Search for the cell housing the specified text and yield its [x, y] center coordinate. 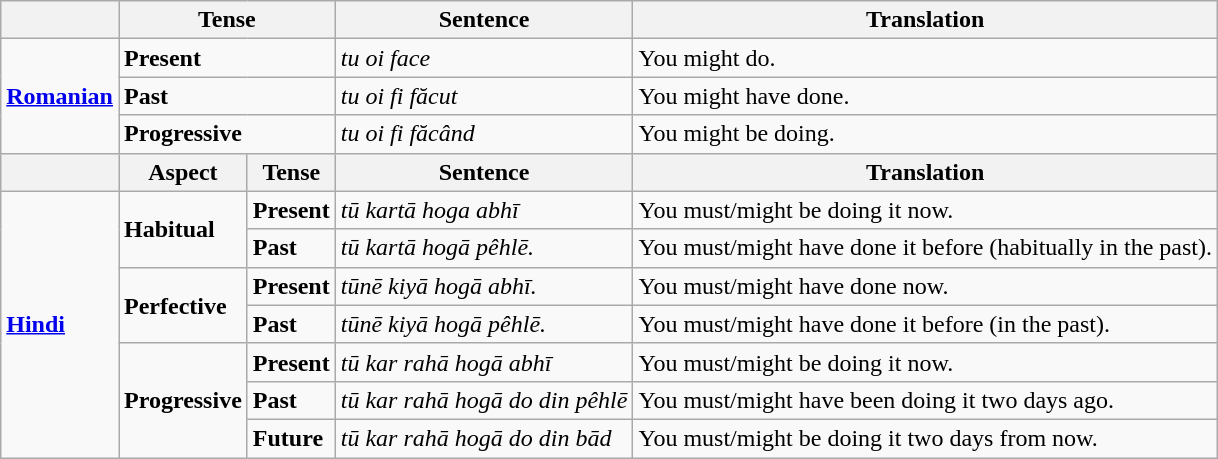
Romanian [60, 96]
tū kar rahā hogā do din pêhlē [484, 400]
tūnē kiyā hogā abhī. [484, 286]
tūnē kiyā hogā pêhlē. [484, 324]
Habitual [182, 229]
Hindi [60, 324]
tū kar rahā hogā do din bād [484, 438]
Future [291, 438]
tu oi fi făcând [484, 134]
You might do. [926, 58]
You might be doing. [926, 134]
tu oi face [484, 58]
Aspect [182, 172]
tū kartā hoga abhī [484, 210]
tū kartā hogā pêhlē. [484, 248]
tū kar rahā hogā abhī [484, 362]
You must/might have done now. [926, 286]
Perfective [182, 305]
tu oi fi făcut [484, 96]
You must/might have done it before (in the past). [926, 324]
You might have done. [926, 96]
You must/might have been doing it two days ago. [926, 400]
You must/might be doing it two days from now. [926, 438]
You must/might have done it before (habitually in the past). [926, 248]
